Find where the given text appears and provide that cell's center as (x, y) coordinate. 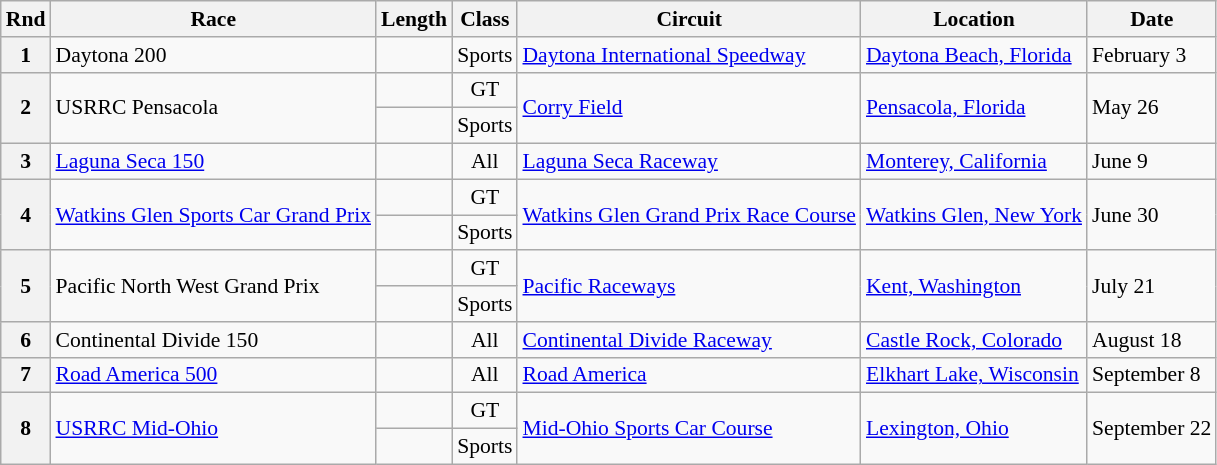
September 8 (1152, 375)
May 26 (1152, 108)
USRRC Pensacola (213, 108)
Date (1152, 19)
Laguna Seca 150 (213, 162)
June 9 (1152, 162)
August 18 (1152, 340)
Elkhart Lake, Wisconsin (974, 375)
February 3 (1152, 55)
Pacific North West Grand Prix (213, 286)
3 (26, 162)
4 (26, 214)
8 (26, 428)
2 (26, 108)
Road America 500 (213, 375)
Daytona International Speedway (689, 55)
Laguna Seca Raceway (689, 162)
Rnd (26, 19)
Road America (689, 375)
Length (414, 19)
Pacific Raceways (689, 286)
Kent, Washington (974, 286)
Watkins Glen, New York (974, 214)
Circuit (689, 19)
Castle Rock, Colorado (974, 340)
Monterey, California (974, 162)
Continental Divide 150 (213, 340)
1 (26, 55)
Location (974, 19)
Corry Field (689, 108)
6 (26, 340)
September 22 (1152, 428)
USRRC Mid-Ohio (213, 428)
Daytona 200 (213, 55)
June 30 (1152, 214)
5 (26, 286)
Watkins Glen Sports Car Grand Prix (213, 214)
Lexington, Ohio (974, 428)
Pensacola, Florida (974, 108)
Watkins Glen Grand Prix Race Course (689, 214)
Daytona Beach, Florida (974, 55)
Mid-Ohio Sports Car Course (689, 428)
Continental Divide Raceway (689, 340)
July 21 (1152, 286)
Class (484, 19)
7 (26, 375)
Race (213, 19)
